Return the (X, Y) coordinate for the center point of the cell that contains the specified text.  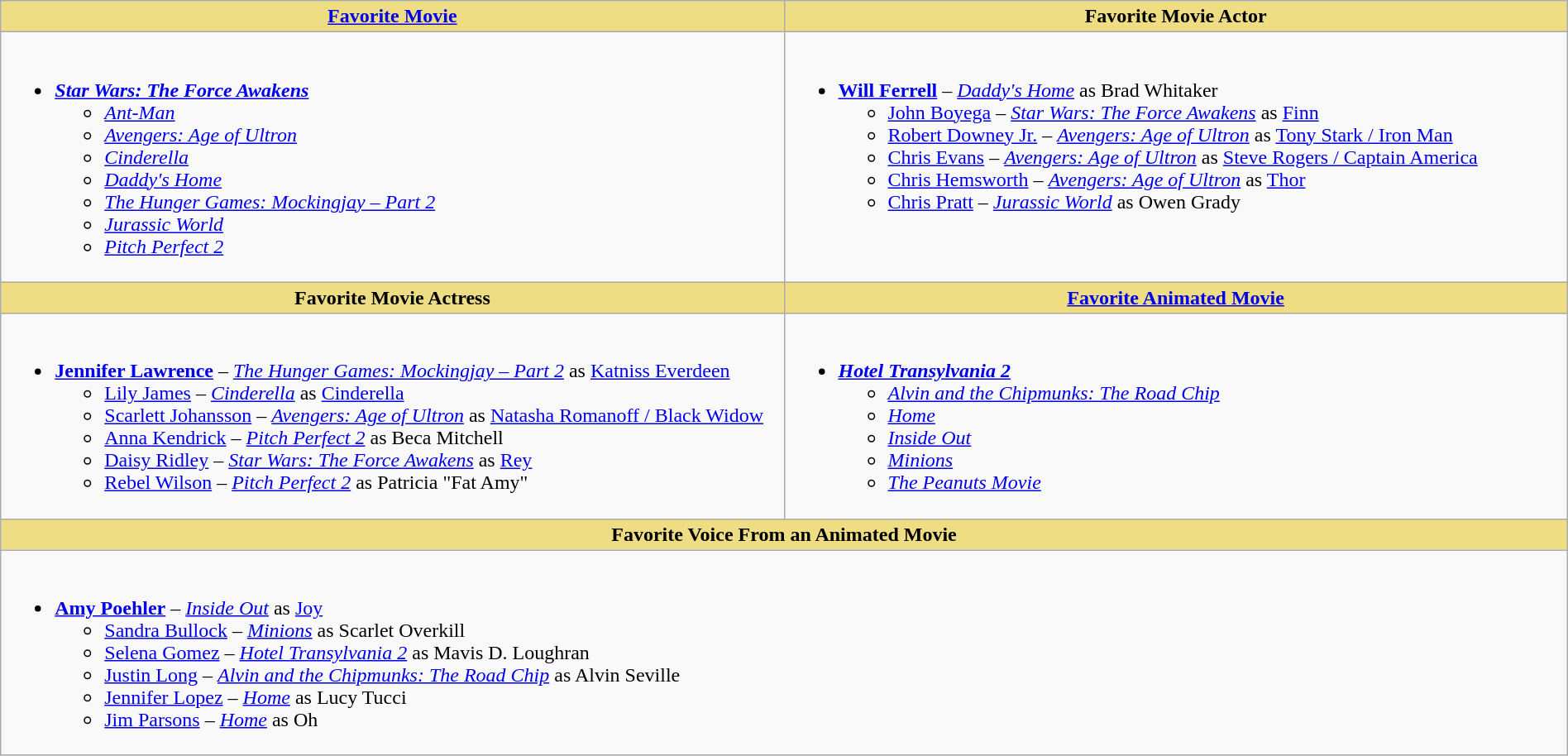
Favorite Movie Actor (1176, 17)
Favorite Voice From an Animated Movie (784, 534)
Favorite Animated Movie (1176, 298)
Star Wars: The Force AwakensAnt-ManAvengers: Age of UltronCinderellaDaddy's HomeThe Hunger Games: Mockingjay – Part 2Jurassic WorldPitch Perfect 2 (392, 157)
Favorite Movie (392, 17)
Hotel Transylvania 2Alvin and the Chipmunks: The Road ChipHomeInside OutMinionsThe Peanuts Movie (1176, 416)
Favorite Movie Actress (392, 298)
